Pinpoint the cell where the given text exists, returning its [X, Y] midpoint coordinate. 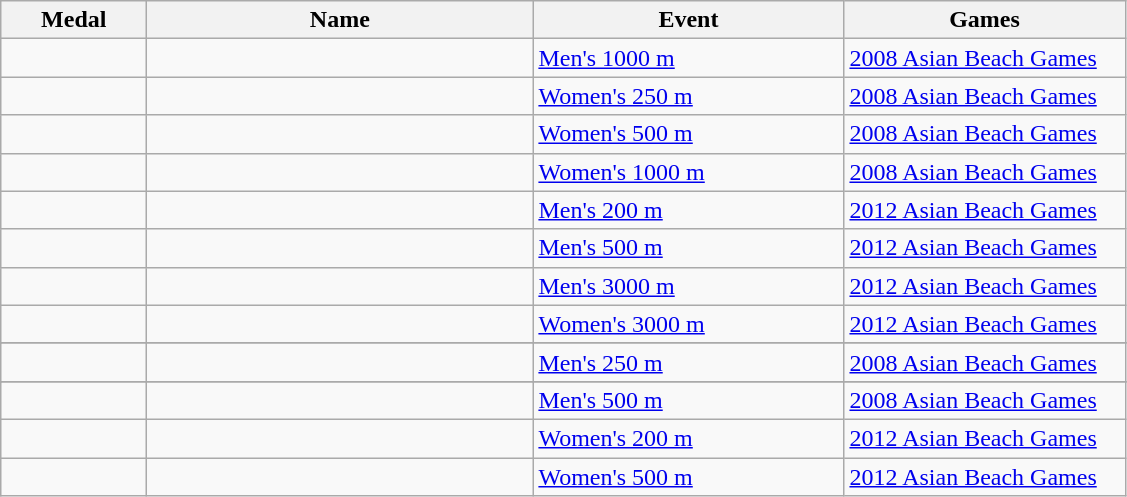
Medal [74, 20]
Name [340, 20]
Event [688, 20]
Men's 1000 m [688, 58]
Games [984, 20]
Women's 200 m [688, 438]
Men's 250 m [688, 362]
Women's 250 m [688, 96]
Men's 3000 m [688, 286]
Women's 1000 m [688, 172]
Women's 3000 m [688, 324]
Men's 200 m [688, 210]
